From the cell containing the given text, extract its center point as (X, Y) coordinate. 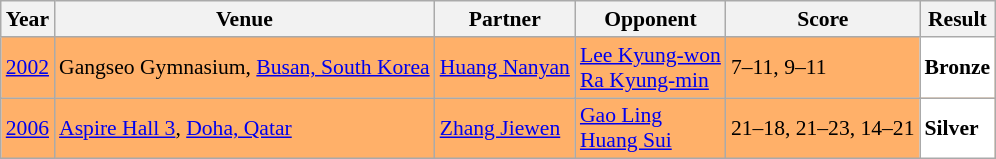
Huang Nanyan (505, 68)
7–11, 9–11 (823, 68)
Gangseo Gymnasium, Busan, South Korea (244, 68)
Aspire Hall 3, Doha, Qatar (244, 128)
Score (823, 19)
Lee Kyung-won Ra Kyung-min (650, 68)
2002 (28, 68)
Venue (244, 19)
Gao Ling Huang Sui (650, 128)
Bronze (958, 68)
21–18, 21–23, 14–21 (823, 128)
Zhang Jiewen (505, 128)
Result (958, 19)
Silver (958, 128)
2006 (28, 128)
Partner (505, 19)
Year (28, 19)
Opponent (650, 19)
